Return (x, y) of the center of cell containing provided text 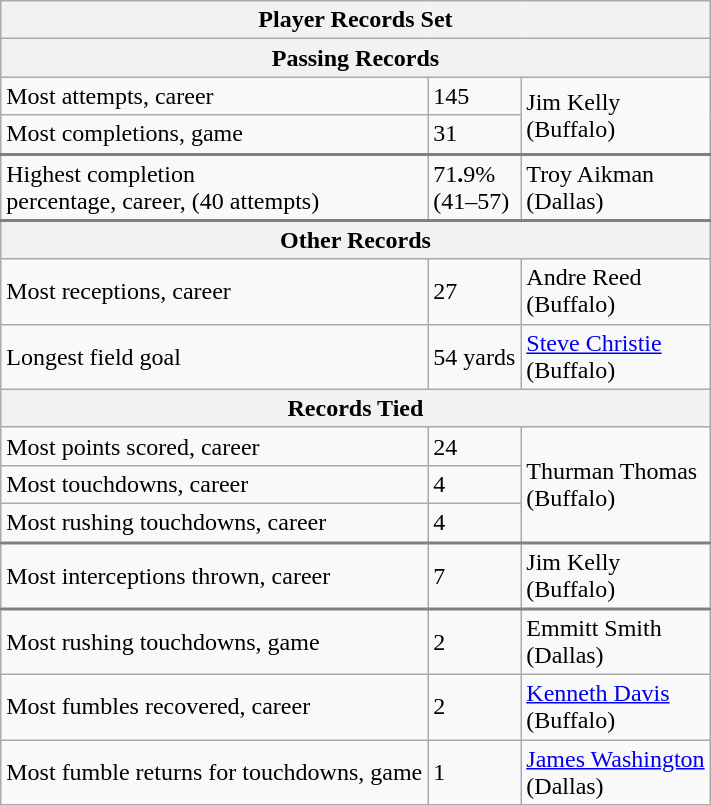
Most touchdowns, career (214, 484)
Thurman Thomas(Buffalo) (616, 484)
Most rushing touchdowns, career (214, 522)
24 (474, 446)
Most completions, game (214, 134)
Andre Reed(Buffalo) (616, 292)
Most fumble returns for touchdowns, game (214, 772)
Most receptions, career (214, 292)
Records Tied (356, 408)
Most interceptions thrown, career (214, 576)
Troy Aikman(Dallas) (616, 188)
Player Records Set (356, 20)
Most fumbles recovered, career (214, 708)
Longest field goal (214, 356)
Highest completion percentage, career, (40 attempts) (214, 188)
Kenneth Davis(Buffalo) (616, 708)
7 (474, 576)
Most rushing touchdowns, game (214, 642)
Most attempts, career (214, 96)
Emmitt Smith(Dallas) (616, 642)
Most points scored, career (214, 446)
145 (474, 96)
27 (474, 292)
Other Records (356, 240)
James Washington(Dallas) (616, 772)
Passing Records (356, 58)
54 yards (474, 356)
1 (474, 772)
31 (474, 134)
Steve Christie(Buffalo) (616, 356)
71.9% (41–57) (474, 188)
